Locate the cell with the specified text and output its (x, y) center coordinate. 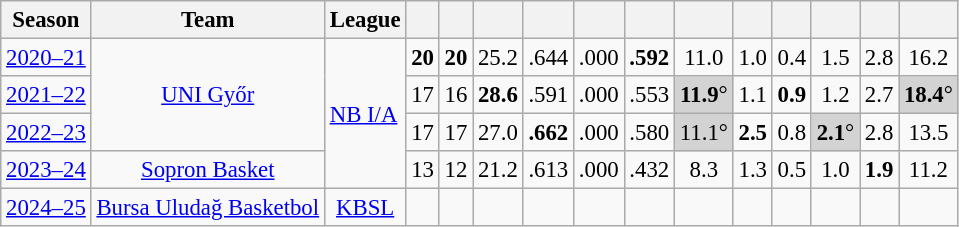
.580 (649, 133)
Bursa Uludağ Basketbol (208, 208)
2023–24 (46, 170)
25.2 (498, 58)
.592 (649, 58)
2021–22 (46, 95)
12 (456, 170)
27.0 (498, 133)
1.9 (880, 170)
2022–23 (46, 133)
8.3 (704, 170)
28.6 (498, 95)
0.8 (792, 133)
KBSL (364, 208)
2.7 (880, 95)
1.2 (835, 95)
2020–21 (46, 58)
Sopron Basket (208, 170)
.644 (548, 58)
11.2 (929, 170)
2.5 (752, 133)
18.4° (929, 95)
16 (456, 95)
Team (208, 20)
16.2 (929, 58)
0.9 (792, 95)
.591 (548, 95)
2.1° (835, 133)
Season (46, 20)
13 (422, 170)
1.3 (752, 170)
0.4 (792, 58)
NB I/A (364, 114)
League (364, 20)
13.5 (929, 133)
11.0 (704, 58)
11.1° (704, 133)
11.9° (704, 95)
.553 (649, 95)
1.1 (752, 95)
21.2 (498, 170)
0.5 (792, 170)
.662 (548, 133)
2024–25 (46, 208)
.613 (548, 170)
.432 (649, 170)
1.5 (835, 58)
UNI Győr (208, 96)
